Identify which cell holds the provided text, then report its [X, Y] central coordinate. 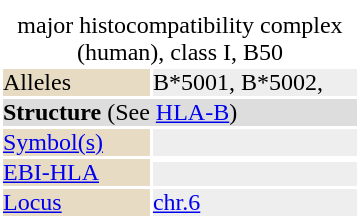
Symbol(s) [76, 142]
EBI-HLA [76, 172]
major histocompatibility complex (human), class I, B50 [180, 39]
Locus [76, 202]
B*5001, B*5002, [255, 82]
Structure (See HLA-B) [180, 112]
Alleles [76, 82]
chr.6 [255, 202]
